Detect which cell encompasses the target text, then output its [X, Y] center coordinate. 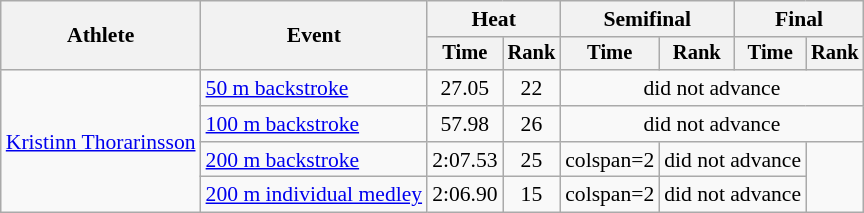
27.05 [464, 88]
200 m individual medley [314, 195]
Kristinn Thorarinsson [101, 141]
22 [532, 88]
2:06.90 [464, 195]
25 [532, 160]
200 m backstroke [314, 160]
Final [798, 19]
Event [314, 36]
50 m backstroke [314, 88]
Athlete [101, 36]
26 [532, 124]
57.98 [464, 124]
Semifinal [647, 19]
100 m backstroke [314, 124]
15 [532, 195]
Heat [494, 19]
2:07.53 [464, 160]
